Return the (X, Y) coordinate for the center point of the cell that contains the specified text.  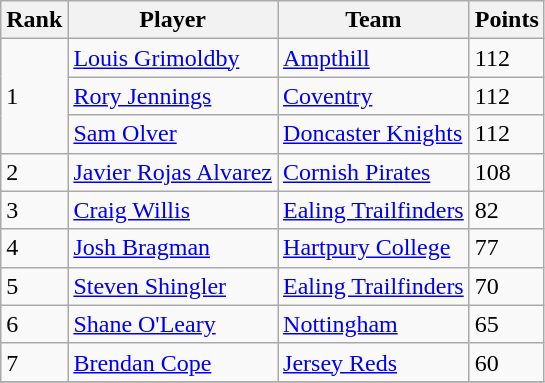
Shane O'Leary (173, 324)
2 (34, 172)
Team (374, 20)
1 (34, 96)
Louis Grimoldby (173, 58)
Coventry (374, 96)
Josh Bragman (173, 248)
6 (34, 324)
Cornish Pirates (374, 172)
108 (506, 172)
60 (506, 362)
Javier Rojas Alvarez (173, 172)
Rory Jennings (173, 96)
Sam Olver (173, 134)
Hartpury College (374, 248)
Brendan Cope (173, 362)
70 (506, 286)
Ampthill (374, 58)
Nottingham (374, 324)
Jersey Reds (374, 362)
4 (34, 248)
7 (34, 362)
5 (34, 286)
Craig Willis (173, 210)
Player (173, 20)
Steven Shingler (173, 286)
Rank (34, 20)
77 (506, 248)
65 (506, 324)
Points (506, 20)
3 (34, 210)
Doncaster Knights (374, 134)
82 (506, 210)
